Capture the cell that displays the provided text and extract its [x, y] central coordinate. 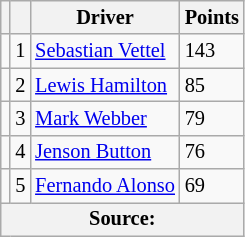
2 [20, 85]
Jenson Button [105, 152]
79 [212, 118]
4 [20, 152]
Fernando Alonso [105, 186]
Sebastian Vettel [105, 51]
Mark Webber [105, 118]
1 [20, 51]
143 [212, 51]
Driver [105, 17]
85 [212, 85]
Lewis Hamilton [105, 85]
Points [212, 17]
3 [20, 118]
5 [20, 186]
69 [212, 186]
Source: [122, 219]
76 [212, 152]
